Locate the cell with the specified text and output its (X, Y) center coordinate. 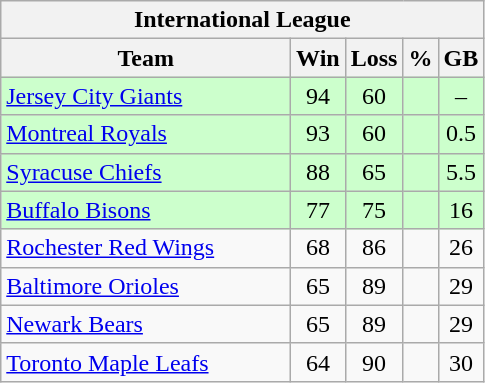
– (461, 96)
Loss (374, 58)
88 (318, 172)
Rochester Red Wings (146, 248)
16 (461, 210)
26 (461, 248)
GB (461, 58)
% (420, 58)
90 (374, 362)
Montreal Royals (146, 134)
86 (374, 248)
5.5 (461, 172)
Win (318, 58)
0.5 (461, 134)
Syracuse Chiefs (146, 172)
75 (374, 210)
International League (242, 20)
Toronto Maple Leafs (146, 362)
94 (318, 96)
Team (146, 58)
77 (318, 210)
Baltimore Orioles (146, 286)
64 (318, 362)
93 (318, 134)
Jersey City Giants (146, 96)
30 (461, 362)
Newark Bears (146, 324)
68 (318, 248)
Buffalo Bisons (146, 210)
